Return the [X, Y] coordinate for the center point of the cell that contains the specified text.  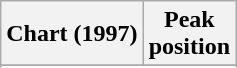
Chart (1997) [72, 34]
Peakposition [189, 34]
